Detect which cell encompasses the target text, then output its (x, y) center coordinate. 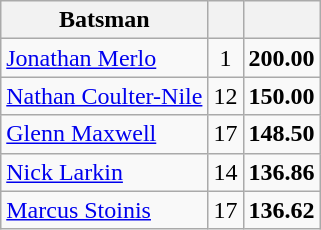
200.00 (282, 58)
Marcus Stoinis (104, 210)
12 (226, 96)
Nick Larkin (104, 172)
136.86 (282, 172)
150.00 (282, 96)
14 (226, 172)
1 (226, 58)
Glenn Maxwell (104, 134)
Jonathan Merlo (104, 58)
136.62 (282, 210)
148.50 (282, 134)
Batsman (104, 20)
Nathan Coulter-Nile (104, 96)
